From the cell containing the given text, extract its center point as (x, y) coordinate. 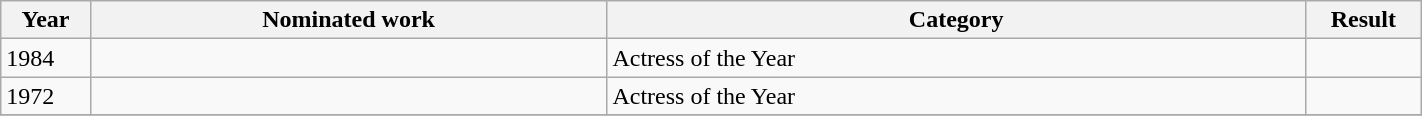
Nominated work (348, 20)
Result (1363, 20)
1984 (46, 58)
Year (46, 20)
1972 (46, 96)
Category (956, 20)
